Search for the cell housing the specified text and yield its (x, y) center coordinate. 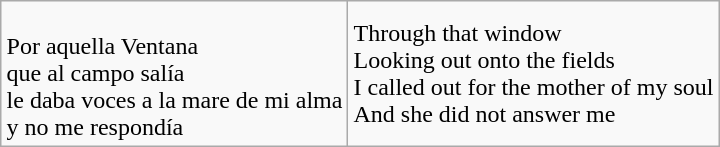
Por aquella Ventanaque al campo salíale daba voces a la mare de mi almay no me respondía (174, 74)
Through that windowLooking out onto the fieldsI called out for the mother of my soulAnd she did not answer me (534, 74)
